Find where the given text appears and provide that cell's center as [x, y] coordinate. 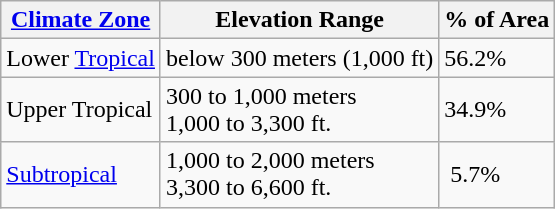
% of Area [497, 20]
Lower Tropical [81, 58]
Upper Tropical [81, 110]
5.7% [497, 174]
300 to 1,000 meters1,000 to 3,300 ft. [299, 110]
1,000 to 2,000 meters3,300 to 6,600 ft. [299, 174]
Elevation Range [299, 20]
56.2% [497, 58]
below 300 meters (1,000 ft) [299, 58]
Subtropical [81, 174]
Climate Zone [81, 20]
34.9% [497, 110]
